For the text-containing cell, return its midpoint in (X, Y) coordinate format. 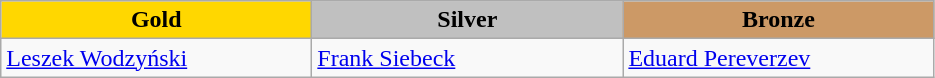
Silver (468, 20)
Frank Siebeck (468, 58)
Gold (156, 20)
Bronze (778, 20)
Leszek Wodzyński (156, 58)
Eduard Pereverzev (778, 58)
